Return the (X, Y) coordinate for the center point of the cell that contains the specified text.  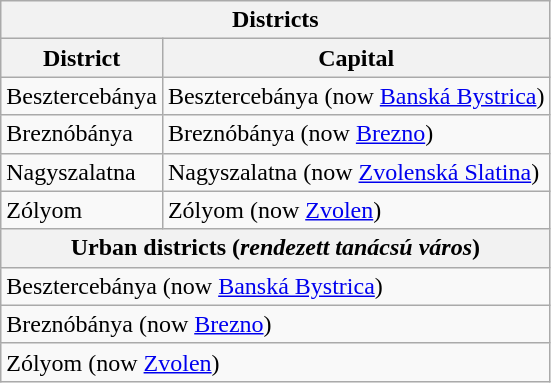
Besztercebánya (82, 96)
Breznóbánya (82, 134)
Capital (356, 58)
Urban districts (rendezett tanácsú város) (276, 248)
Zólyom (82, 210)
Nagyszalatna (now Zvolenská Slatina) (356, 172)
Districts (276, 20)
Nagyszalatna (82, 172)
District (82, 58)
